For the text-containing cell, return its midpoint in (X, Y) coordinate format. 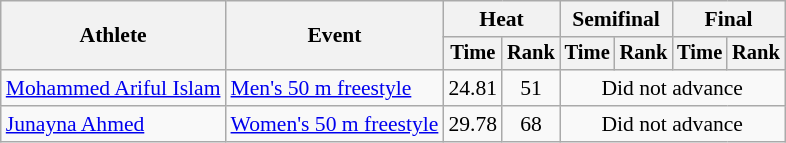
24.81 (472, 88)
Semifinal (616, 19)
Athlete (114, 36)
51 (531, 88)
Junayna Ahmed (114, 124)
68 (531, 124)
Heat (501, 19)
Women's 50 m freestyle (335, 124)
Event (335, 36)
Final (728, 19)
29.78 (472, 124)
Mohammed Ariful Islam (114, 88)
Men's 50 m freestyle (335, 88)
